From the cell containing the given text, extract its center point as (X, Y) coordinate. 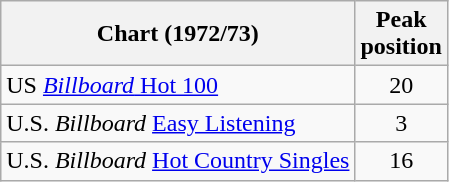
16 (401, 161)
3 (401, 123)
Chart (1972/73) (178, 34)
U.S. Billboard Easy Listening (178, 123)
Peakposition (401, 34)
20 (401, 85)
US Billboard Hot 100 (178, 85)
U.S. Billboard Hot Country Singles (178, 161)
